Return [X, Y] of the center of cell containing provided text 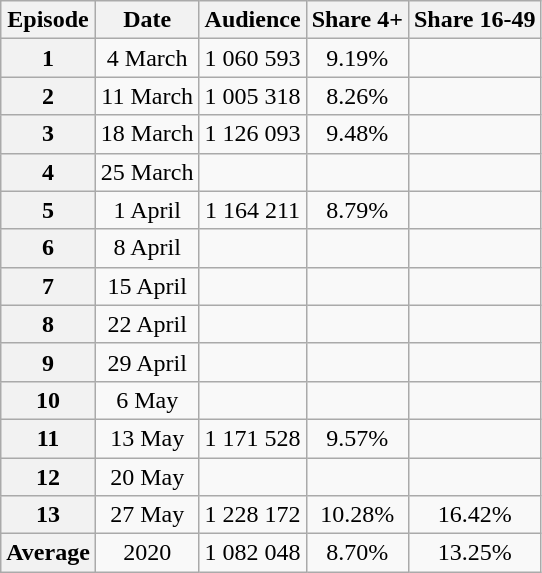
4 [48, 172]
Average [48, 553]
8 [48, 324]
1 [48, 58]
20 May [147, 477]
7 [48, 286]
1 171 528 [252, 438]
6 May [147, 400]
16.42% [474, 515]
9.57% [357, 438]
6 [48, 248]
8.26% [357, 96]
10 [48, 400]
1 April [147, 210]
Share 16-49 [474, 20]
12 [48, 477]
5 [48, 210]
13 May [147, 438]
15 April [147, 286]
1 005 318 [252, 96]
1 082 048 [252, 553]
Episode [48, 20]
1 164 211 [252, 210]
25 March [147, 172]
9 [48, 362]
8.70% [357, 553]
11 March [147, 96]
2 [48, 96]
13.25% [474, 553]
1 126 093 [252, 134]
11 [48, 438]
8 April [147, 248]
4 March [147, 58]
22 April [147, 324]
29 April [147, 362]
10.28% [357, 515]
9.19% [357, 58]
27 May [147, 515]
Audience [252, 20]
1 228 172 [252, 515]
9.48% [357, 134]
2020 [147, 553]
8.79% [357, 210]
Share 4+ [357, 20]
13 [48, 515]
3 [48, 134]
1 060 593 [252, 58]
Date [147, 20]
18 March [147, 134]
